Pinpoint the cell where the given text exists, returning its [X, Y] midpoint coordinate. 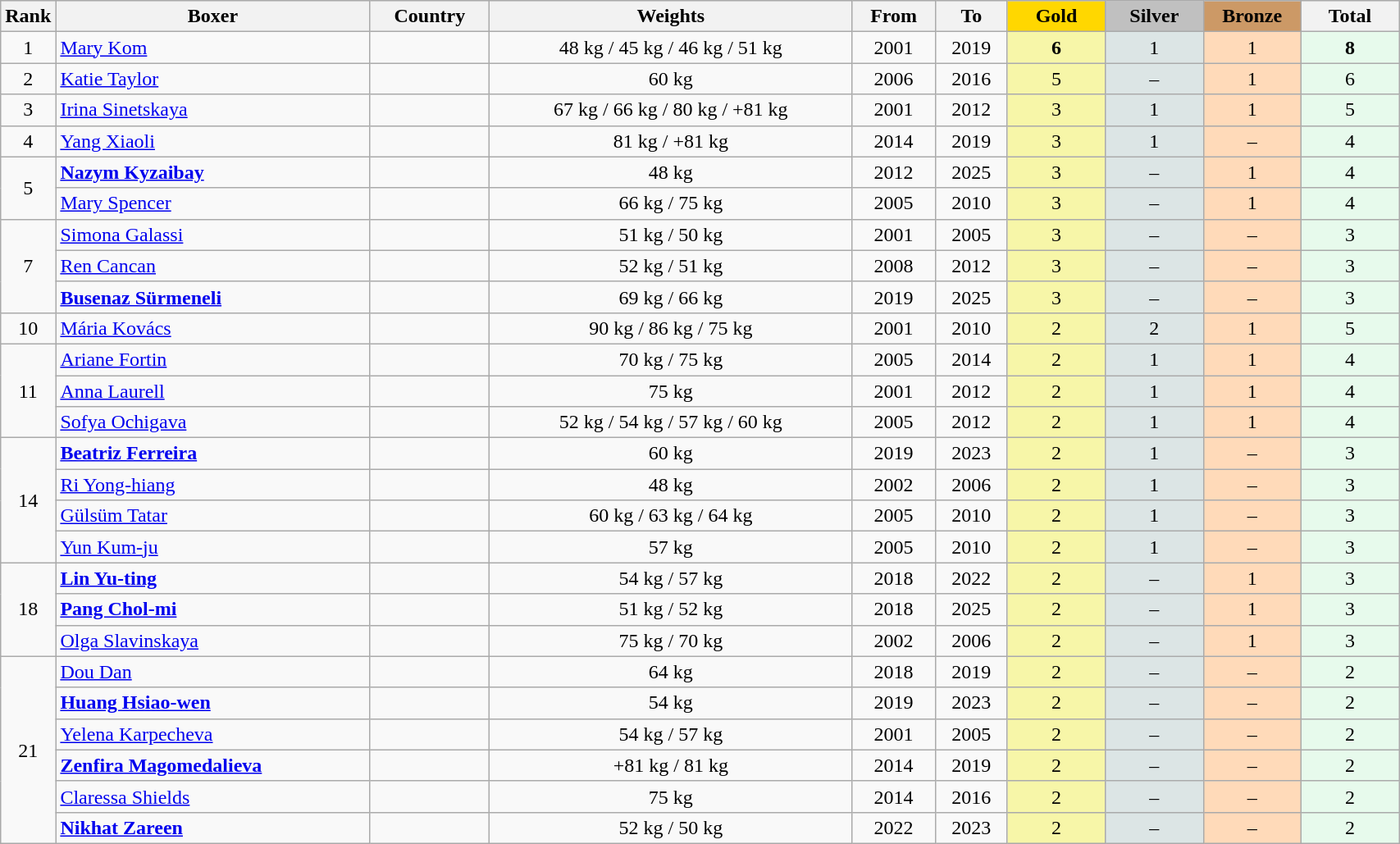
54 kg [671, 703]
52 kg / 54 kg / 57 kg / 60 kg [671, 422]
90 kg / 86 kg / 75 kg [671, 328]
52 kg / 51 kg [671, 266]
Ren Cancan [213, 266]
Anna Laurell [213, 391]
Nazym Kyzaibay [213, 172]
66 kg / 75 kg [671, 203]
52 kg / 50 kg [671, 828]
Weights [671, 16]
Country [430, 16]
Busenaz Sürmeneli [213, 297]
Mary Kom [213, 48]
Mary Spencer [213, 203]
60 kg / 63 kg / 64 kg [671, 516]
21 [28, 750]
Rank [28, 16]
Ariane Fortin [213, 359]
51 kg / 50 kg [671, 235]
48 kg / 45 kg / 46 kg / 51 kg [671, 48]
Total [1350, 16]
64 kg [671, 672]
From [894, 16]
Beatriz Ferreira [213, 454]
Irina Sinetskaya [213, 110]
Huang Hsiao-wen [213, 703]
14 [28, 500]
Bronze [1252, 16]
70 kg / 75 kg [671, 359]
51 kg / 52 kg [671, 609]
8 [1350, 48]
Ri Yong-hiang [213, 485]
Yang Xiaoli [213, 141]
To [971, 16]
Yun Kum-ju [213, 547]
Pang Chol-mi [213, 609]
Simona Galassi [213, 235]
Sofya Ochigava [213, 422]
Claressa Shields [213, 796]
67 kg / 66 kg / 80 kg / +81 kg [671, 110]
Gülsüm Tatar [213, 516]
+81 kg / 81 kg [671, 765]
81 kg / +81 kg [671, 141]
Dou Dan [213, 672]
7 [28, 266]
Gold [1056, 16]
11 [28, 390]
Boxer [213, 16]
Olga Slavinskaya [213, 641]
Nikhat Zareen [213, 828]
18 [28, 609]
69 kg / 66 kg [671, 297]
Yelena Karpecheva [213, 734]
10 [28, 328]
2008 [894, 266]
Mária Kovács [213, 328]
Lin Yu-ting [213, 578]
Zenfira Magomedalieva [213, 765]
Silver [1155, 16]
Katie Taylor [213, 79]
75 kg / 70 kg [671, 641]
57 kg [671, 547]
